Capture the cell that displays the provided text and extract its [X, Y] central coordinate. 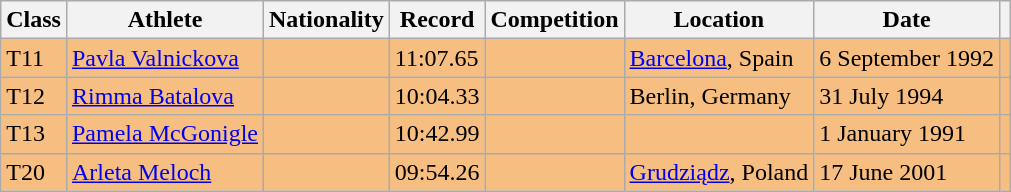
6 September 1992 [907, 58]
Pamela McGonigle [164, 134]
T11 [34, 58]
10:42.99 [437, 134]
Nationality [327, 20]
T12 [34, 96]
Barcelona, Spain [719, 58]
31 July 1994 [907, 96]
11:07.65 [437, 58]
Berlin, Germany [719, 96]
Pavla Valnickova [164, 58]
17 June 2001 [907, 172]
T20 [34, 172]
1 January 1991 [907, 134]
10:04.33 [437, 96]
Competition [554, 20]
Arleta Meloch [164, 172]
Location [719, 20]
Athlete [164, 20]
Rimma Batalova [164, 96]
Record [437, 20]
T13 [34, 134]
Class [34, 20]
Grudziądz, Poland [719, 172]
Date [907, 20]
09:54.26 [437, 172]
